Output the [X, Y] coordinate of the center of the cell containing the given text.  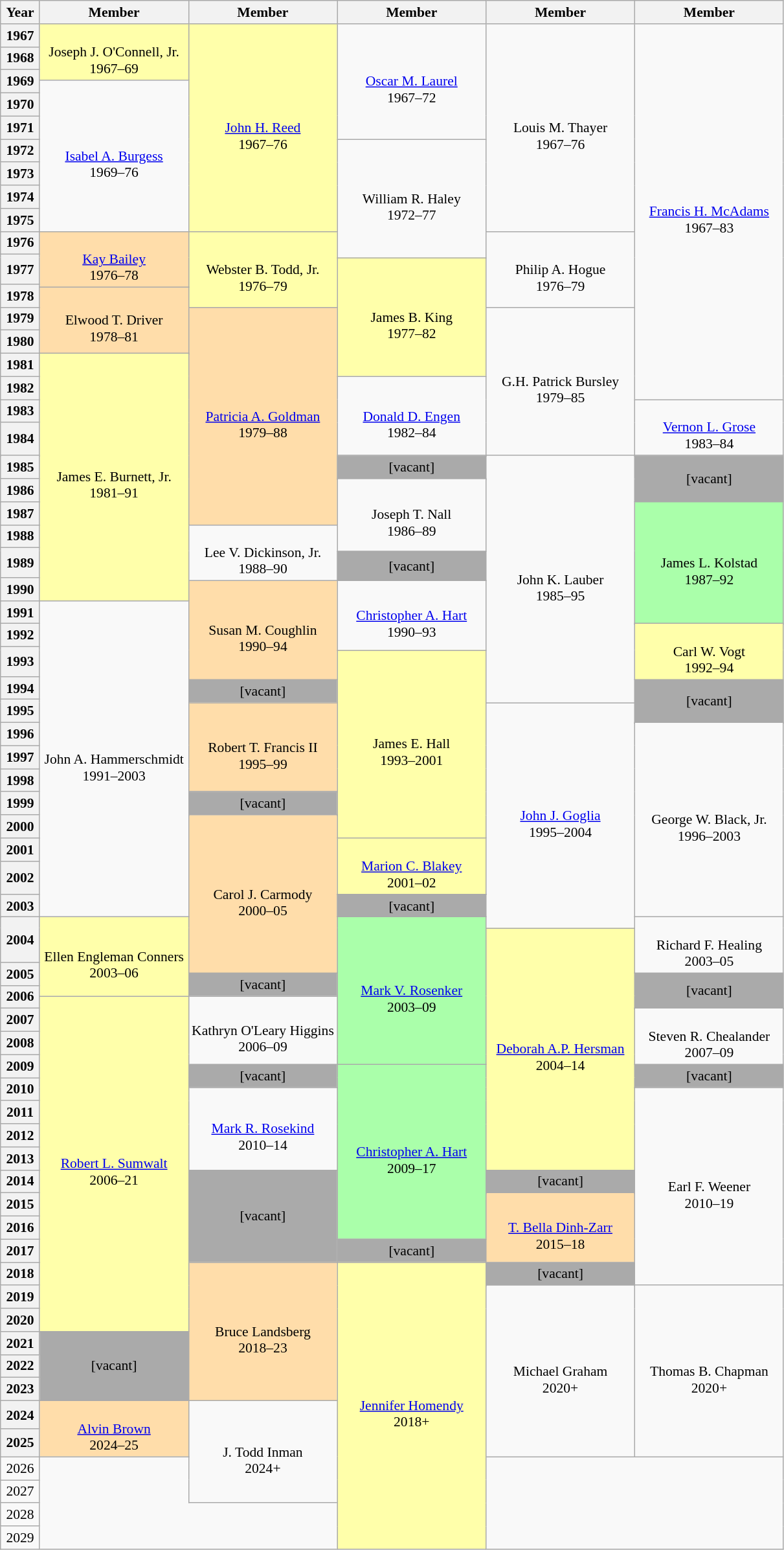
James B. King1977–82 [412, 317]
1973 [20, 174]
Thomas B. Chapman2020+ [709, 1372]
Susan M. Coughlin1990–94 [263, 631]
1992 [20, 635]
2004 [20, 940]
1976 [20, 243]
1971 [20, 128]
Steven R. Chealander2007–09 [709, 1036]
2001 [20, 850]
2003 [20, 906]
William R. Haley1972–77 [412, 198]
2016 [20, 1228]
Joseph J. O'Connell, Jr.1967–69 [114, 52]
Bruce Landsberg2018–23 [263, 1332]
G.H. Patrick Bursley1979–85 [561, 381]
Robert T. Francis II1995–99 [263, 747]
1977 [20, 269]
2007 [20, 1020]
T. Bella Dinh-Zarr2015–18 [561, 1228]
2029 [20, 1538]
Elwood T. Driver1978–81 [114, 321]
1979 [20, 319]
1968 [20, 58]
1995 [20, 711]
2022 [20, 1367]
2025 [20, 1443]
1986 [20, 490]
Joseph T. Nall1986–89 [412, 515]
James E. Burnett, Jr.1981–91 [114, 477]
Oscar M. Laurel1967–72 [412, 82]
John A. Hammerschmidt1991–2003 [114, 759]
2005 [20, 974]
2026 [20, 1468]
2021 [20, 1343]
2009 [20, 1066]
1991 [20, 613]
2023 [20, 1389]
1972 [20, 151]
George W. Black, Jr.1996–2003 [709, 820]
Carol J. Carmody2000–05 [263, 894]
Richard F. Healing2003–05 [709, 946]
1997 [20, 758]
Francis H. McAdams1967–83 [709, 212]
1967 [20, 36]
1978 [20, 296]
Earl F. Weener2010–19 [709, 1187]
Jennifer Homendy2018+ [412, 1406]
2024 [20, 1415]
1988 [20, 536]
1981 [20, 365]
2020 [20, 1320]
1984 [20, 439]
J. Todd Inman2024+ [263, 1452]
1996 [20, 735]
John J. Goglia1995–2004 [561, 815]
Ellen Engleman Conners2003–06 [114, 957]
Louis M. Thayer1967–76 [561, 128]
Philip A. Hogue1976–79 [561, 269]
1990 [20, 589]
2010 [20, 1089]
2018 [20, 1274]
Patricia A. Goldman1979–88 [263, 416]
Christopher A. Hart1990–93 [412, 615]
Mark V. Rosenker2003–09 [412, 991]
1983 [20, 411]
2013 [20, 1159]
2006 [20, 997]
1994 [20, 689]
2000 [20, 826]
Mark R. Rosekind2010–14 [263, 1128]
1987 [20, 514]
1969 [20, 82]
James L. Kolstad1987–92 [709, 563]
Donald D. Engen1982–84 [412, 416]
1975 [20, 220]
2011 [20, 1113]
Carl W. Vogt1992–94 [709, 652]
2012 [20, 1135]
Isabel A. Burgess1969–76 [114, 155]
2002 [20, 878]
2027 [20, 1492]
John H. Reed1967–76 [263, 128]
2017 [20, 1251]
Webster B. Todd, Jr.1976–79 [263, 269]
John K. Lauber1985–95 [561, 580]
1970 [20, 105]
Robert L. Sumwalt2006–21 [114, 1165]
Michael Graham2020+ [561, 1372]
1980 [20, 342]
Lee V. Dickinson, Jr.1988–90 [263, 553]
1993 [20, 662]
1985 [20, 468]
Deborah A.P. Hersman2004–14 [561, 1049]
Kathryn O'Leary Higgins2006–09 [263, 1031]
1989 [20, 563]
2015 [20, 1205]
2014 [20, 1182]
1999 [20, 804]
1974 [20, 197]
Vernon L. Grose1983–84 [709, 427]
1998 [20, 781]
2008 [20, 1043]
2019 [20, 1297]
1982 [20, 388]
Kay Bailey1976–78 [114, 259]
James E. Hall1993–2001 [412, 744]
Year [20, 12]
Alvin Brown2024–25 [114, 1429]
Marion C. Blakey2001–02 [412, 867]
2028 [20, 1515]
Christopher A. Hart2009–17 [412, 1152]
